Search for the cell housing the specified text and yield its [X, Y] center coordinate. 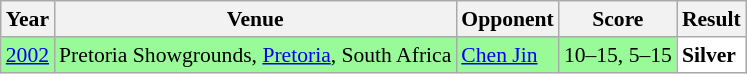
Result [712, 19]
Score [618, 19]
Silver [712, 55]
2002 [28, 55]
Chen Jin [508, 55]
Opponent [508, 19]
10–15, 5–15 [618, 55]
Year [28, 19]
Pretoria Showgrounds, Pretoria, South Africa [255, 55]
Venue [255, 19]
